Return (x, y) of the center of cell containing provided text 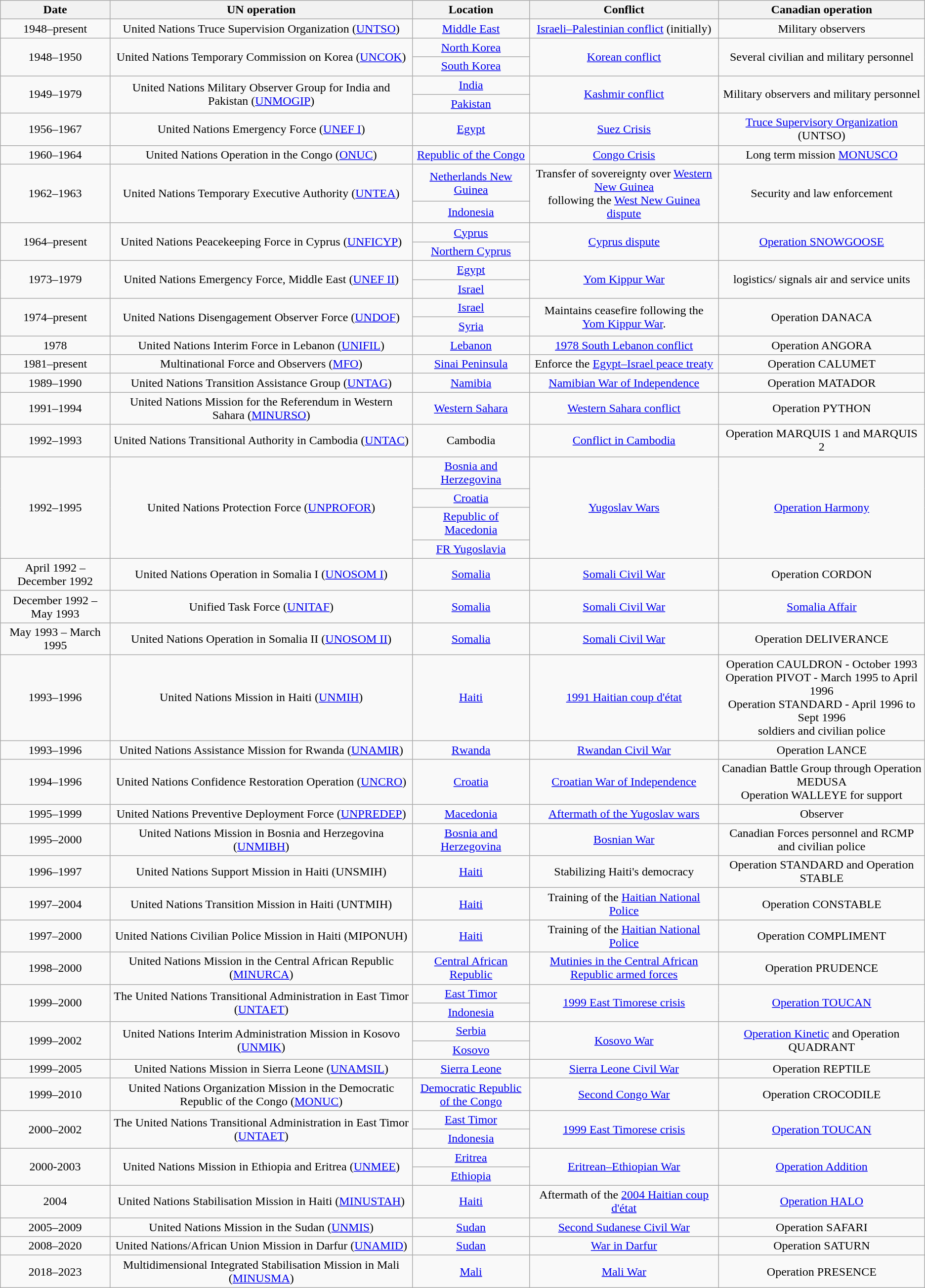
Yugoslav Wars (624, 507)
1962–1963 (55, 194)
Second Congo War (624, 1094)
1991 Haitian coup d'état (624, 698)
Operation CORDON (821, 574)
United Nations Truce Supervision Organization (UNTSO) (261, 29)
2000–2002 (55, 1129)
United Nations Emergency Force, Middle East (UNEF II) (261, 279)
Operation PRESENCE (821, 1272)
May 1993 – March 1995 (55, 638)
Operation CONSTABLE (821, 904)
Canadian Battle Group through Operation MEDUSAOperation WALLEYE for support (821, 782)
1978 (55, 345)
United Nations Mission for the Referendum in Western Sahara (MINURSO) (261, 408)
Kosovo War (624, 1040)
Namibia (471, 383)
United Nations Stabilisation Mission in Haiti (MINUSTAH) (261, 1202)
Canadian Forces personnel and RCMP and civilian police (821, 840)
Operation MATADOR (821, 383)
Mutinies in the Central African Republic armed forces (624, 968)
Lebanon (471, 345)
1992–1993 (55, 441)
1973–1979 (55, 279)
Operation DELIVERANCE (821, 638)
Eritrea (471, 1158)
United Nations Transitional Authority in Cambodia (UNTAC) (261, 441)
Netherlands New Guinea (471, 183)
Operation PYTHON (821, 408)
United Nations Organization Mission in the Democratic Republic of the Congo (MONUC) (261, 1094)
Syria (471, 327)
United Nations Transition Mission in Haiti (UNTMIH) (261, 904)
United Nations Protection Force (UNPROFOR) (261, 507)
Operation HALO (821, 1202)
United Nations Emergency Force (UNEF I) (261, 129)
1974–present (55, 317)
Transfer of sovereignty over Western New Guineafollowing the West New Guinea dispute (624, 194)
UN operation (261, 10)
Operation REPTILE (821, 1069)
Military observers and military personnel (821, 94)
Operation COMPLIMENT (821, 936)
Location (471, 10)
Eritrean–Ethiopian War (624, 1167)
April 1992 – December 1992 (55, 574)
Western Sahara conflict (624, 408)
Cyprus (471, 232)
1997–2004 (55, 904)
Yom Kippur War (624, 279)
2004 (55, 1202)
South Korea (471, 66)
1948–1950 (55, 57)
2008–2020 (55, 1246)
Canadian operation (821, 10)
Multidimensional Integrated Stabilisation Mission in Mali (MINUSMA) (261, 1272)
United Nations Confidence Restoration Operation (UNCRO) (261, 782)
Congo Crisis (624, 155)
Long term mission MONUSCO (821, 155)
United Nations Mission in Bosnia and Herzegovina (UNMIBH) (261, 840)
Operation Kinetic and Operation QUADRANT (821, 1040)
United Nations Peacekeeping Force in Cyprus (UNFICYP) (261, 242)
1978 South Lebanon conflict (624, 345)
Several civilian and military personnel (821, 57)
Stabilizing Haiti's democracy (624, 872)
Operation SNOWGOOSE (821, 242)
United Nations Support Mission in Haiti (UNSMIH) (261, 872)
Enforce the Egypt–Israel peace treaty (624, 364)
FR Yugoslavia (471, 549)
Operation ANGORA (821, 345)
Operation LANCE (821, 749)
Operation Addition (821, 1167)
Operation CALUMET (821, 364)
1991–1994 (55, 408)
logistics/ signals air and service units (821, 279)
Observer (821, 814)
Kashmir conflict (624, 94)
United Nations Interim Force in Lebanon (UNIFIL) (261, 345)
United Nations Temporary Commission on Korea (UNCOK) (261, 57)
Israeli–Palestinian conflict (initially) (624, 29)
Namibian War of Independence (624, 383)
Maintains ceasefire following the Yom Kippur War. (624, 317)
Ethiopia (471, 1176)
United Nations Operation in the Congo (ONUC) (261, 155)
Central African Republic (471, 968)
Middle East (471, 29)
Cyprus dispute (624, 242)
United Nations Temporary Executive Authority (UNTEA) (261, 194)
United Nations Mission in the Central African Republic (MINURCA) (261, 968)
United Nations Mission in Haiti (UNMIH) (261, 698)
Aftermath of the 2004 Haitian coup d'état (624, 1202)
1995–2000 (55, 840)
United Nations/African Union Mission in Darfur (UNAMID) (261, 1246)
Sierra Leone Civil War (624, 1069)
Sierra Leone (471, 1069)
2000-2003 (55, 1167)
1948–present (55, 29)
Operation SAFARI (821, 1227)
United Nations Disengagement Observer Force (UNDOF) (261, 317)
United Nations Interim Administration Mission in Kosovo (UNMIK) (261, 1040)
Truce Supervisory Organization (UNTSO) (821, 129)
Republic of the Congo (471, 155)
1998–2000 (55, 968)
United Nations Operation in Somalia II (UNOSOM II) (261, 638)
Conflict (624, 10)
Mali War (624, 1272)
Operation CAULDRON - October 1993Operation PIVOT - March 1995 to April 1996Operation STANDARD - April 1996 to Sept 1996 soldiers and civilian police (821, 698)
1994–1996 (55, 782)
Democratic Republic of the Congo (471, 1094)
United Nations Assistance Mission for Rwanda (UNAMIR) (261, 749)
Security and law enforcement (821, 194)
1992–1995 (55, 507)
Mali (471, 1272)
1949–1979 (55, 94)
United Nations Civilian Police Mission in Haiti (MIPONUH) (261, 936)
North Korea (471, 47)
Serbia (471, 1031)
1999–2002 (55, 1040)
Conflict in Cambodia (624, 441)
Operation STANDARD and Operation STABLE (821, 872)
Military observers (821, 29)
Date (55, 10)
Macedonia (471, 814)
1995–1999 (55, 814)
Western Sahara (471, 408)
1999–2000 (55, 1003)
United Nations Mission in Sierra Leone (UNAMSIL) (261, 1069)
United Nations Military Observer Group for India and Pakistan (UNMOGIP) (261, 94)
Operation CROCODILE (821, 1094)
December 1992 – May 1993 (55, 607)
War in Darfur (624, 1246)
United Nations Mission in Ethiopia and Eritrea (UNMEE) (261, 1167)
1989–1990 (55, 383)
Pakistan (471, 104)
Rwanda (471, 749)
Sinai Peninsula (471, 364)
Operation DANACA (821, 317)
Second Sudanese Civil War (624, 1227)
1997–2000 (55, 936)
1960–1964 (55, 155)
Somalia Affair (821, 607)
1999–2010 (55, 1094)
2018–2023 (55, 1272)
India (471, 85)
Aftermath of the Yugoslav wars (624, 814)
Unified Task Force (UNITAF) (261, 607)
United Nations Transition Assistance Group (UNTAG) (261, 383)
Northern Cyprus (471, 251)
Operation PRUDENCE (821, 968)
Bosnian War (624, 840)
1981–present (55, 364)
Croatian War of Independence (624, 782)
Kosovo (471, 1050)
United Nations Operation in Somalia I (UNOSOM I) (261, 574)
Operation SATURN (821, 1246)
Republic of Macedonia (471, 524)
Operation Harmony (821, 507)
United Nations Mission in the Sudan (UNMIS) (261, 1227)
2005–2009 (55, 1227)
1956–1967 (55, 129)
Operation MARQUIS 1 and MARQUIS 2 (821, 441)
Cambodia (471, 441)
Multinational Force and Observers (MFO) (261, 364)
1999–2005 (55, 1069)
1964–present (55, 242)
Suez Crisis (624, 129)
Korean conflict (624, 57)
1996–1997 (55, 872)
Rwandan Civil War (624, 749)
United Nations Preventive Deployment Force (UNPREDEP) (261, 814)
